Return the [X, Y] coordinate for the center point of the cell that contains the specified text.  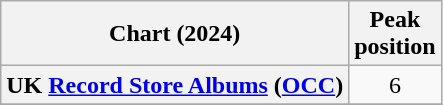
6 [395, 85]
Peakposition [395, 34]
UK Record Store Albums (OCC) [175, 85]
Chart (2024) [175, 34]
